Search for the cell housing the specified text and yield its (x, y) center coordinate. 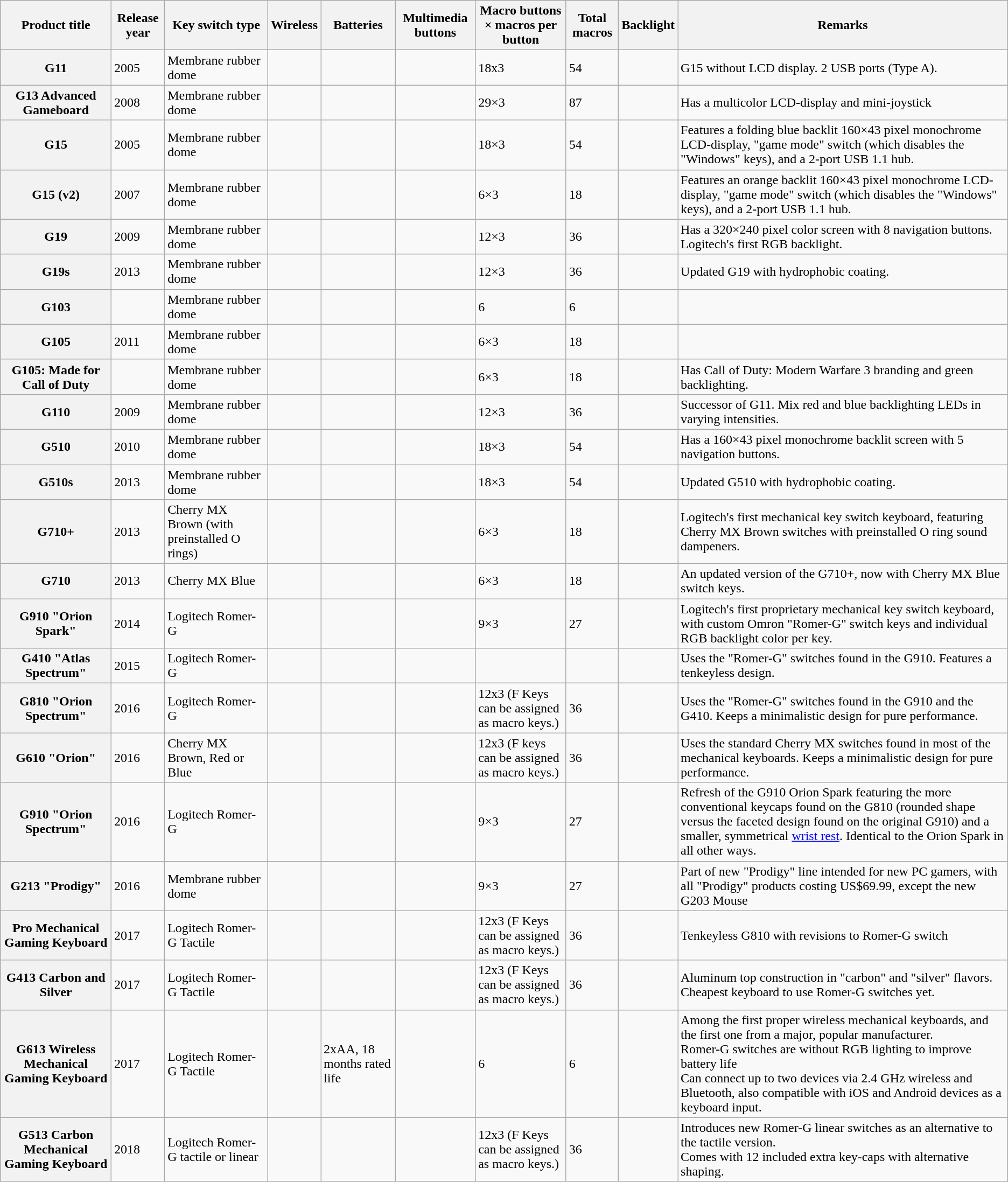
Tenkeyless G810 with revisions to Romer-G switch (843, 935)
Has a multicolor LCD-display and mini-joystick (843, 102)
Total macros (592, 25)
G15 without LCD display. 2 USB ports (Type A). (843, 68)
G15 (v2) (56, 194)
2018 (138, 1149)
Remarks (843, 25)
Batteries (359, 25)
Updated G510 with hydrophobic coating. (843, 481)
2xAA, 18 months rated life (359, 1064)
G19s (56, 271)
An updated version of the G710+, now with Cherry MX Blue switch keys. (843, 582)
G110 (56, 411)
2011 (138, 341)
Logitech's first proprietary mechanical key switch keyboard, with custom Omron "Romer-G" switch keys and individual RGB backlight color per key. (843, 624)
Backlight (648, 25)
12x3 (F keys can be assigned as macro keys.) (521, 758)
G410 "Atlas Spectrum" (56, 666)
2008 (138, 102)
Logitech's first mechanical key switch keyboard, featuring Cherry MX Brown switches with preinstalled O ring sound dampeners. (843, 532)
Has a 160×43 pixel monochrome backlit screen with 5 navigation buttons. (843, 447)
Part of new "Prodigy" line intended for new PC gamers, with all "Prodigy" products costing US$69.99, except the new G203 Mouse (843, 886)
G513 Carbon Mechanical Gaming Keyboard (56, 1149)
Has a 320×240 pixel color screen with 8 navigation buttons. Logitech's first RGB backlight. (843, 237)
Logitech Romer-G tactile or linear (216, 1149)
Uses the "Romer-G" switches found in the G910 and the G410. Keeps a minimalistic design for pure performance. (843, 708)
G510 (56, 447)
Cherry MX Blue (216, 582)
2014 (138, 624)
G910 "Orion Spectrum" (56, 822)
Has Call of Duty: Modern Warfare 3 branding and green backlighting. (843, 377)
G213 "Prodigy" (56, 886)
Uses the standard Cherry MX switches found in most of the mechanical keyboards. Keeps a minimalistic design for pure performance. (843, 758)
Uses the "Romer-G" switches found in the G910. Features a tenkeyless design. (843, 666)
G413 Carbon and Silver (56, 985)
Macro buttons × macros per button (521, 25)
Updated G19 with hydrophobic coating. (843, 271)
G105: Made for Call of Duty (56, 377)
G13 Advanced Gameboard (56, 102)
Introduces new Romer-G linear switches as an alternative to the tactile version.Comes with 12 included extra key-caps with alternative shaping. (843, 1149)
29×3 (521, 102)
G610 "Orion" (56, 758)
Multimedia buttons (435, 25)
G710 (56, 582)
G910 "Orion Spark" (56, 624)
G105 (56, 341)
18x3 (521, 68)
G613 Wireless Mechanical Gaming Keyboard (56, 1064)
G810 "Orion Spectrum" (56, 708)
G19 (56, 237)
G510s (56, 481)
Product title (56, 25)
2015 (138, 666)
Wireless (294, 25)
Features an orange backlit 160×43 pixel monochrome LCD-display, "game mode" switch (which disables the "Windows" keys), and a 2-port USB 1.1 hub. (843, 194)
G103 (56, 307)
Key switch type (216, 25)
G11 (56, 68)
2010 (138, 447)
Cherry MX Brown, Red or Blue (216, 758)
Aluminum top construction in "carbon" and "silver" flavors. Cheapest keyboard to use Romer-G switches yet. (843, 985)
Pro Mechanical Gaming Keyboard (56, 935)
Successor of G11. Mix red and blue backlighting LEDs in varying intensities. (843, 411)
87 (592, 102)
Cherry MX Brown (with preinstalled O rings) (216, 532)
Release year (138, 25)
G710+ (56, 532)
G15 (56, 145)
2007 (138, 194)
